Capture the cell that displays the provided text and extract its (x, y) central coordinate. 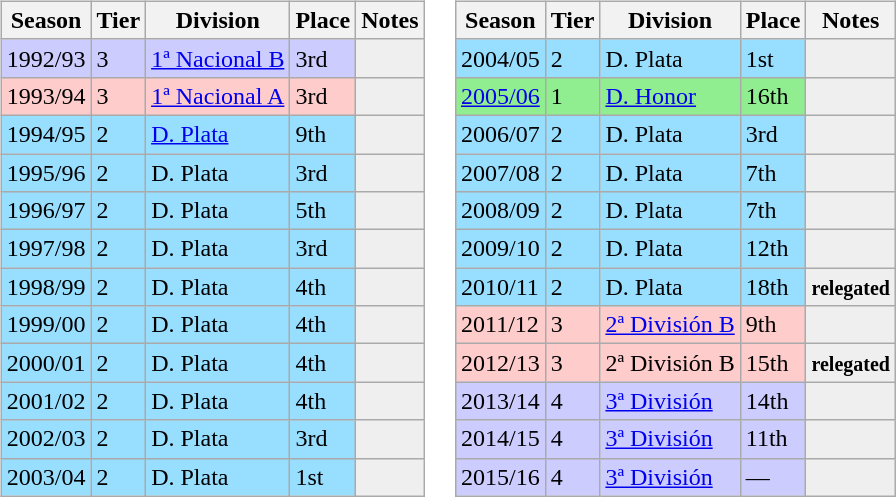
1 (572, 96)
2013/14 (501, 401)
2011/12 (501, 325)
— (773, 477)
2015/16 (501, 477)
D. Honor (670, 96)
14th (773, 401)
2003/04 (46, 477)
1996/97 (46, 211)
18th (773, 287)
2006/07 (501, 134)
15th (773, 363)
1997/98 (46, 249)
1ª Nacional A (218, 96)
5th (323, 211)
1995/96 (46, 173)
1ª Nacional B (218, 58)
2008/09 (501, 211)
2000/01 (46, 363)
2007/08 (501, 173)
2009/10 (501, 249)
1993/94 (46, 96)
2001/02 (46, 401)
1992/93 (46, 58)
2004/05 (501, 58)
16th (773, 96)
2002/03 (46, 439)
1994/95 (46, 134)
1999/00 (46, 325)
2014/15 (501, 439)
12th (773, 249)
11th (773, 439)
2012/13 (501, 363)
1998/99 (46, 287)
2010/11 (501, 287)
2005/06 (501, 96)
